Scan for the cell matching the given text and deliver its [x, y] coordinate at center. 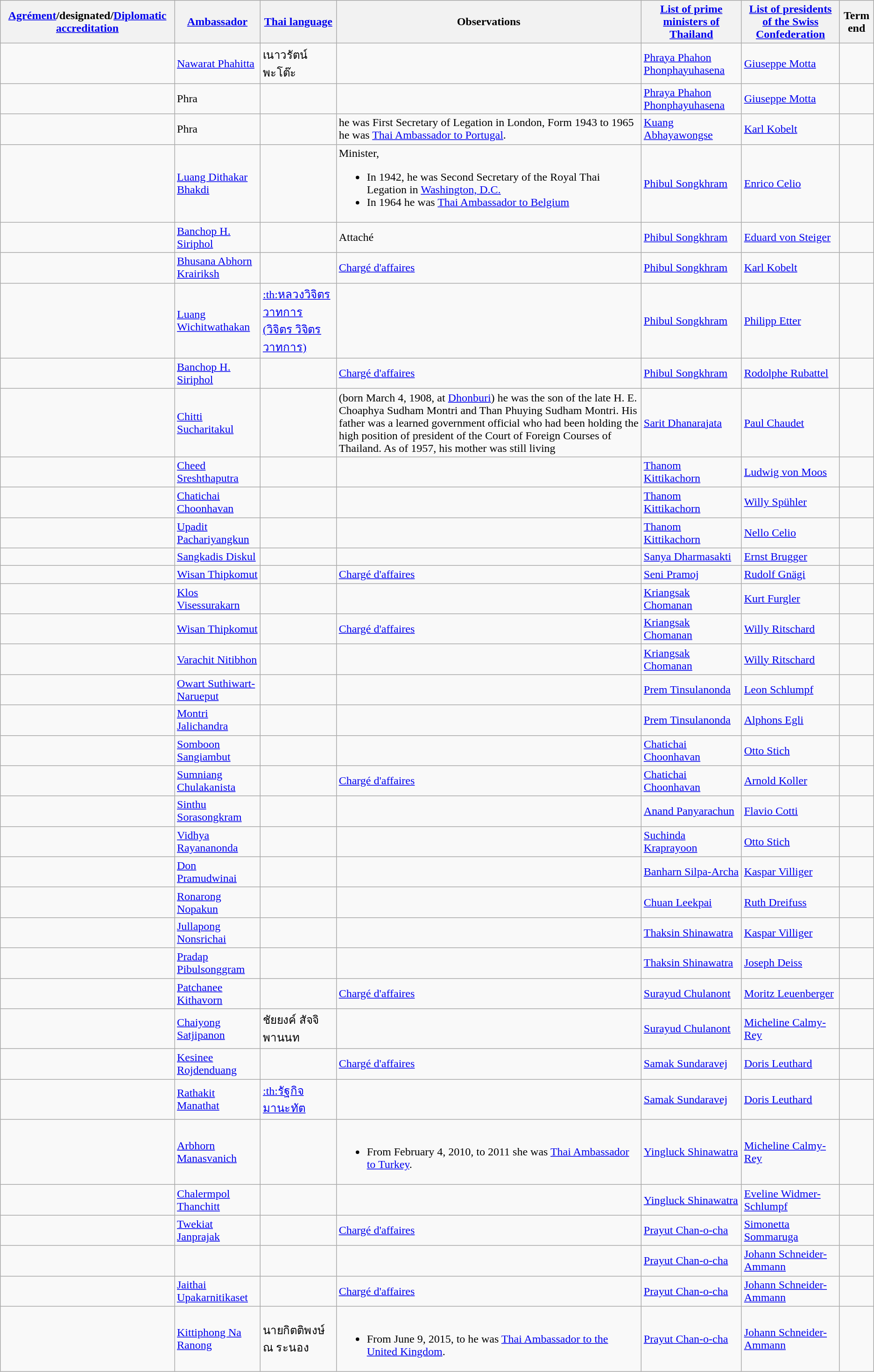
Cheed Sreshthaputra [218, 471]
Luang Wichitwathakan [218, 320]
Ludwig von Moos [790, 471]
Sanya Dharmasakti [691, 557]
Seni Pramoj [691, 575]
Ambassador [218, 22]
:th:รัฐกิจ มานะทัต [298, 1099]
Sinthu Sorasongkram [218, 811]
he was First Secretary of Legation in London, Form 1943 to 1965 he was Thai Ambassador to Portugal. [488, 129]
Term end [856, 22]
Chalermpol Thanchitt [218, 1200]
List of prime ministers of Thailand [691, 22]
Klos Visessurakarn [218, 598]
Rathakit Manathat [218, 1099]
Jaithai Upakarnitikaset [218, 1291]
Enrico Celio [790, 183]
Ruth Dreifuss [790, 902]
:th:หลวงวิจิตรวาทการ (วิจิตร วิจิตรวาทการ) [298, 320]
Patchanee Kithavorn [218, 993]
Luang Dithakar Bhakdi [218, 183]
Kurt Furgler [790, 598]
Chaiyong Satjipanon [218, 1029]
Philipp Etter [790, 320]
Kittiphong Na Ranong [218, 1339]
Vidhya Rayananonda [218, 841]
Varachit Nitibhon [218, 659]
Eduard von Steiger [790, 237]
Moritz Leuenberger [790, 993]
Sumniang Chulakanista [218, 781]
Owart Suthiwart-Narueput [218, 690]
Rudolf Gnägi [790, 575]
Ernst Brugger [790, 557]
Simonetta Sommaruga [790, 1231]
Thai language [298, 22]
Chuan Leekpai [691, 902]
Willy Spühler [790, 502]
Nello Celio [790, 532]
Arbhorn Manasvanich [218, 1152]
Kesinee Rojdenduang [218, 1064]
เนาวรัตน์พะโต๊ะ [298, 63]
Banharn Silpa-Archa [691, 872]
Ronarong Nopakun [218, 902]
Rodolphe Rubattel [790, 373]
Sarit Dhanarajata [691, 422]
From February 4, 2010, to 2011 she was Thai Ambassador to Turkey. [488, 1152]
Eveline Widmer-Schlumpf [790, 1200]
Flavio Cotti [790, 811]
Agrément/designated/Diplomatic accreditation [88, 22]
Paul Chaudet [790, 422]
Jullapong Nonsrichai [218, 933]
Upadit Pachariyangkun [218, 532]
นายกิตติพงษ์ ณ ระนอง [298, 1339]
Pradap Pibulsonggram [218, 963]
Twekiat Janprajak [218, 1231]
Leon Schlumpf [790, 690]
Bhusana Abhorn Krairiksh [218, 268]
Montri Jalichandra [218, 720]
List of presidents of the Swiss Confederation [790, 22]
Alphons Egli [790, 720]
Suchinda Kraprayoon [691, 841]
Minister,In 1942, he was Second Secretary of the Royal Thai Legation in Washington, D.C.In 1964 he was Thai Ambassador to Belgium [488, 183]
Chitti Sucharitakul [218, 422]
Kuang Abhayawongse [691, 129]
Joseph Deiss [790, 963]
Sangkadis Diskul [218, 557]
ชัยยงค์ สัจจิพานนท [298, 1029]
Don Pramudwinai [218, 872]
Somboon Sangiambut [218, 751]
Attaché [488, 237]
Anand Panyarachun [691, 811]
Arnold Koller [790, 781]
Nawarat Phahitta [218, 63]
Observations [488, 22]
From June 9, 2015, to he was Thai Ambassador to the United Kingdom. [488, 1339]
